Provide the [x, y] coordinate of the cell's center where the given text is located.  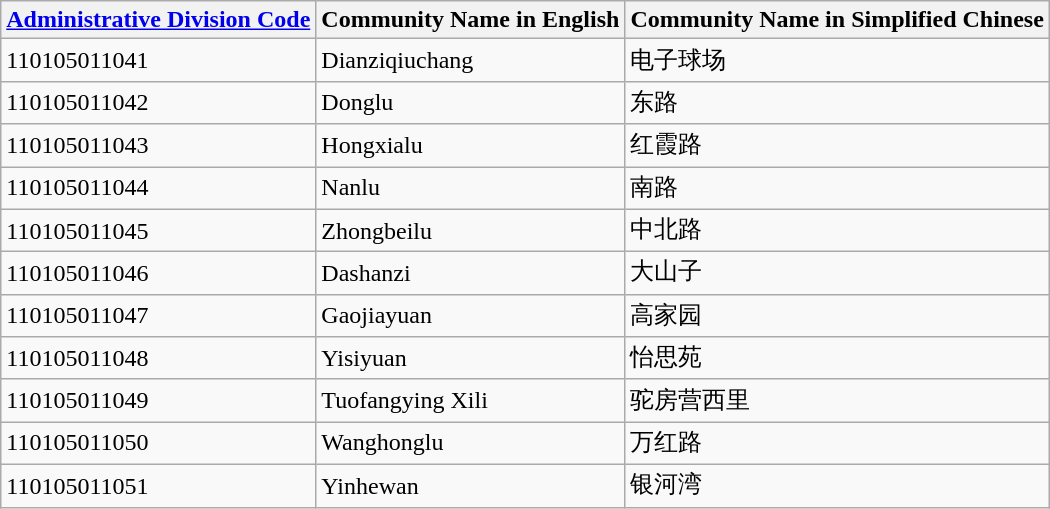
驼房营西里 [837, 400]
Community Name in Simplified Chinese [837, 20]
Community Name in English [470, 20]
万红路 [837, 444]
东路 [837, 102]
中北路 [837, 230]
Zhongbeilu [470, 230]
110105011048 [158, 358]
110105011050 [158, 444]
Yinhewan [470, 486]
Dianziqiuchang [470, 60]
110105011045 [158, 230]
Donglu [470, 102]
110105011042 [158, 102]
Nanlu [470, 188]
110105011051 [158, 486]
110105011046 [158, 274]
Hongxialu [470, 146]
Gaojiayuan [470, 316]
Administrative Division Code [158, 20]
银河湾 [837, 486]
110105011043 [158, 146]
110105011041 [158, 60]
电子球场 [837, 60]
红霞路 [837, 146]
南路 [837, 188]
高家园 [837, 316]
大山子 [837, 274]
Wanghonglu [470, 444]
Tuofangying Xili [470, 400]
110105011049 [158, 400]
怡思苑 [837, 358]
110105011047 [158, 316]
Yisiyuan [470, 358]
Dashanzi [470, 274]
110105011044 [158, 188]
